Pinpoint the cell where the given text exists, returning its (x, y) midpoint coordinate. 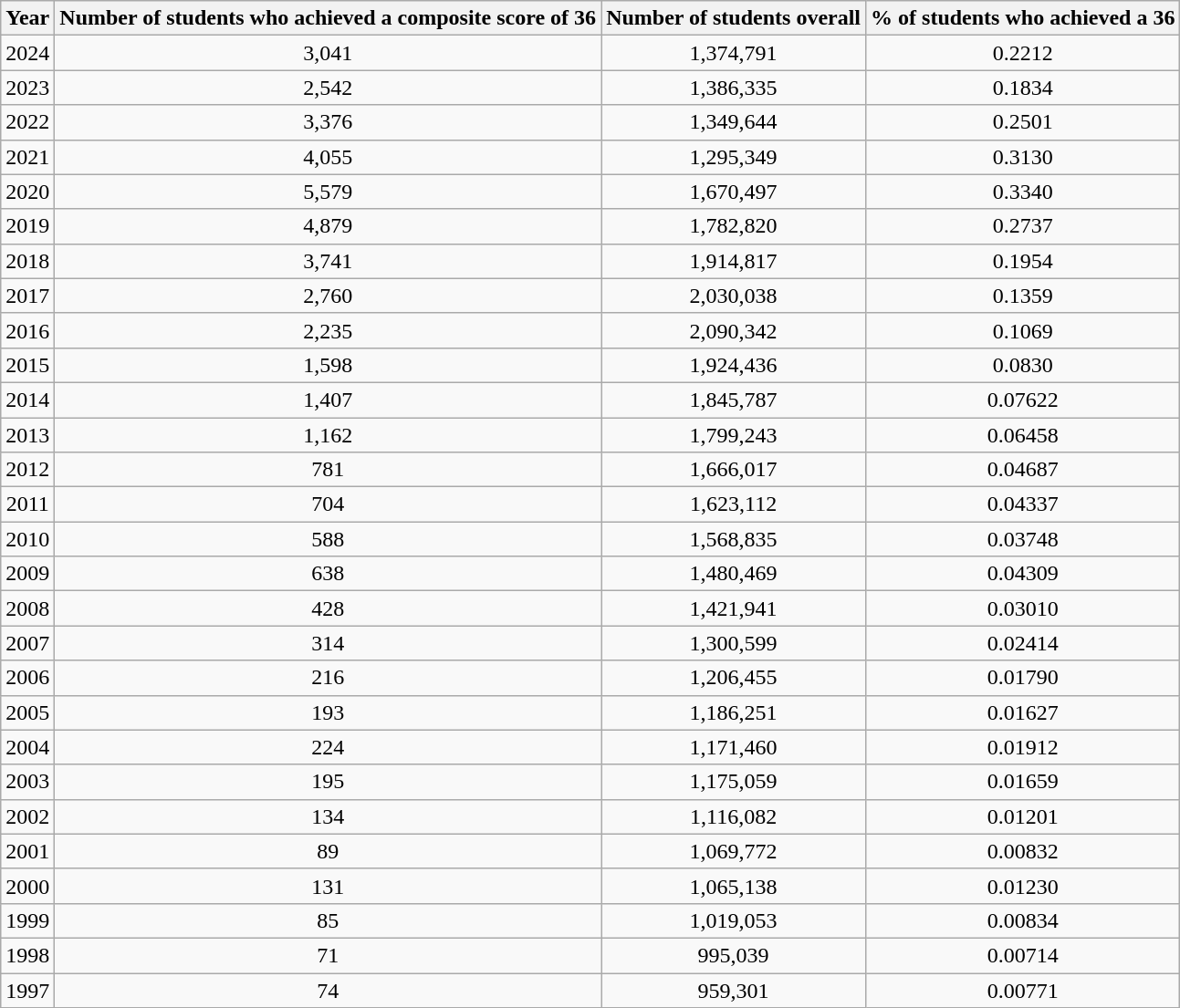
2015 (27, 365)
0.0830 (1023, 365)
2001 (27, 851)
2008 (27, 608)
2023 (27, 88)
2019 (27, 226)
2,760 (329, 296)
% of students who achieved a 36 (1023, 18)
1,598 (329, 365)
4,055 (329, 157)
2014 (27, 400)
2006 (27, 678)
Year (27, 18)
0.1954 (1023, 261)
0.2212 (1023, 53)
0.01659 (1023, 782)
2021 (27, 157)
428 (329, 608)
224 (329, 747)
0.03010 (1023, 608)
1998 (27, 955)
Number of students overall (734, 18)
2,235 (329, 330)
2,090,342 (734, 330)
0.00832 (1023, 851)
2012 (27, 470)
3,741 (329, 261)
2013 (27, 435)
2002 (27, 816)
995,039 (734, 955)
1,186,251 (734, 712)
1,799,243 (734, 435)
1,924,436 (734, 365)
1,914,817 (734, 261)
3,376 (329, 122)
2022 (27, 122)
89 (329, 851)
0.3130 (1023, 157)
0.01627 (1023, 712)
1,666,017 (734, 470)
1,162 (329, 435)
1,171,460 (734, 747)
1,845,787 (734, 400)
0.1359 (1023, 296)
2016 (27, 330)
2018 (27, 261)
0.04309 (1023, 574)
1997 (27, 990)
1,019,053 (734, 920)
0.04337 (1023, 504)
0.2737 (1023, 226)
85 (329, 920)
2004 (27, 747)
216 (329, 678)
2000 (27, 886)
1,386,335 (734, 88)
0.3340 (1023, 192)
704 (329, 504)
0.01790 (1023, 678)
1,374,791 (734, 53)
638 (329, 574)
0.07622 (1023, 400)
2,542 (329, 88)
1,116,082 (734, 816)
0.00834 (1023, 920)
1,670,497 (734, 192)
0.03748 (1023, 539)
1,407 (329, 400)
5,579 (329, 192)
1,295,349 (734, 157)
1,206,455 (734, 678)
131 (329, 886)
0.1834 (1023, 88)
588 (329, 539)
0.06458 (1023, 435)
1,623,112 (734, 504)
0.01201 (1023, 816)
1,568,835 (734, 539)
71 (329, 955)
1999 (27, 920)
74 (329, 990)
1,782,820 (734, 226)
0.00771 (1023, 990)
1,421,941 (734, 608)
4,879 (329, 226)
959,301 (734, 990)
Number of students who achieved a composite score of 36 (329, 18)
314 (329, 643)
2003 (27, 782)
1,480,469 (734, 574)
2,030,038 (734, 296)
1,349,644 (734, 122)
2009 (27, 574)
2020 (27, 192)
0.01912 (1023, 747)
1,300,599 (734, 643)
195 (329, 782)
2007 (27, 643)
0.01230 (1023, 886)
0.04687 (1023, 470)
2017 (27, 296)
0.1069 (1023, 330)
0.02414 (1023, 643)
1,175,059 (734, 782)
193 (329, 712)
3,041 (329, 53)
2024 (27, 53)
781 (329, 470)
2010 (27, 539)
2011 (27, 504)
0.2501 (1023, 122)
1,065,138 (734, 886)
0.00714 (1023, 955)
134 (329, 816)
2005 (27, 712)
1,069,772 (734, 851)
